Scan for the cell matching the given text and deliver its (x, y) coordinate at center. 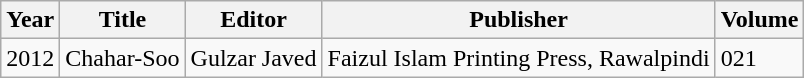
021 (760, 58)
Publisher (518, 20)
Editor (254, 20)
Chahar-Soo (122, 58)
2012 (30, 58)
Volume (760, 20)
Year (30, 20)
Faizul Islam Printing Press, Rawalpindi (518, 58)
Title (122, 20)
Gulzar Javed (254, 58)
